Find where the given text appears and provide that cell's center as [x, y] coordinate. 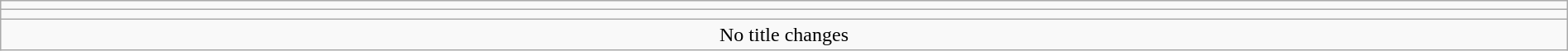
No title changes [784, 35]
